Scan for the cell matching the given text and deliver its [X, Y] coordinate at center. 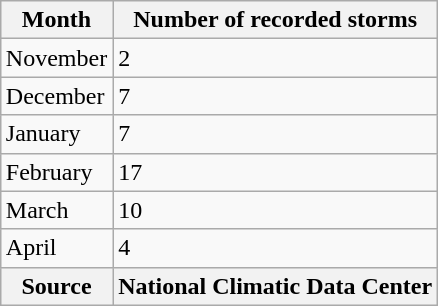
March [56, 210]
National Climatic Data Center [276, 286]
2 [276, 58]
17 [276, 172]
April [56, 248]
4 [276, 248]
Source [56, 286]
January [56, 134]
10 [276, 210]
February [56, 172]
Month [56, 20]
November [56, 58]
December [56, 96]
Number of recorded storms [276, 20]
